Detect which cell encompasses the target text, then output its (X, Y) center coordinate. 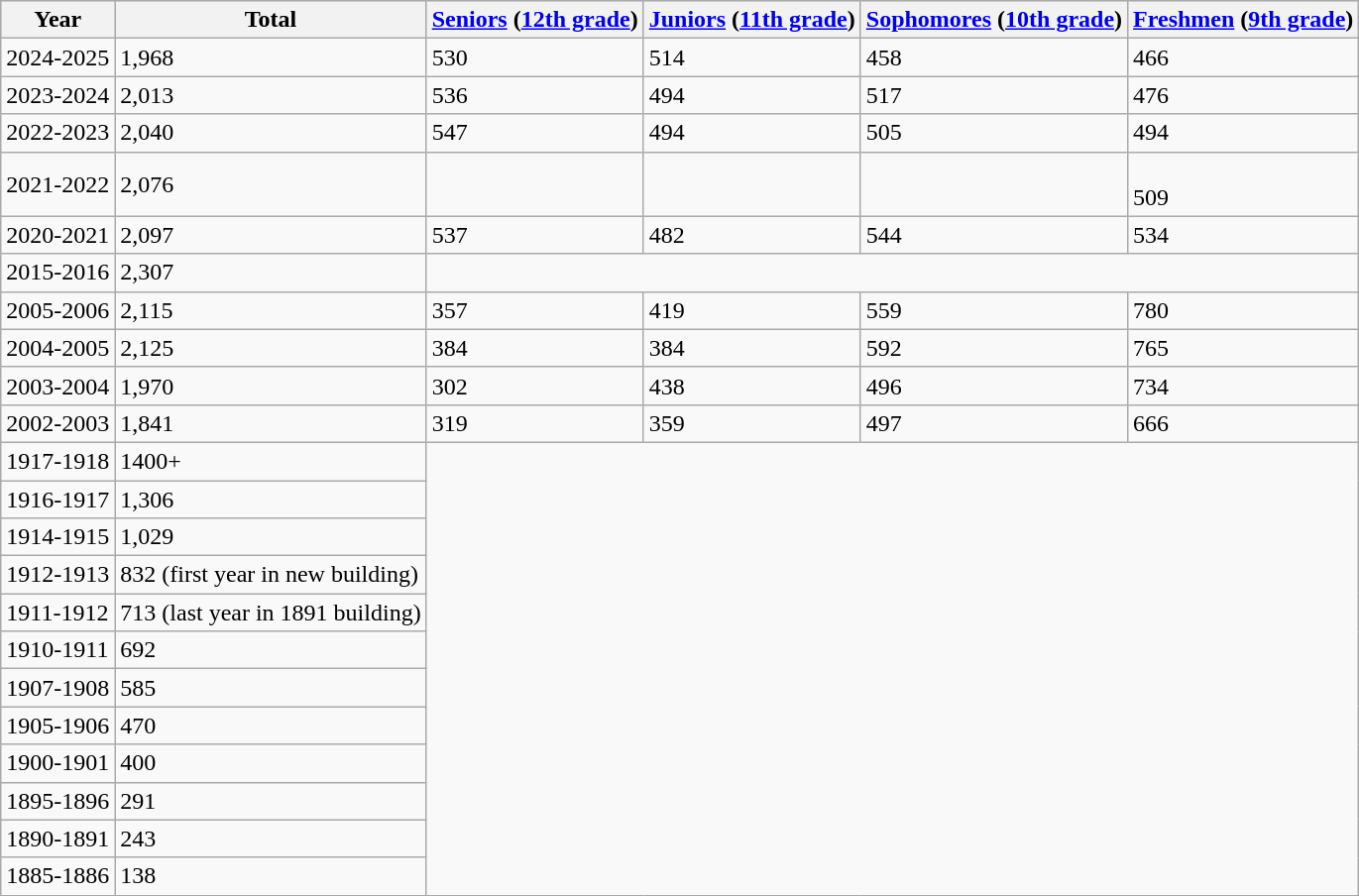
1917-1918 (57, 461)
2020-2021 (57, 235)
2002-2003 (57, 423)
1885-1886 (57, 876)
438 (751, 386)
509 (1243, 184)
2,076 (271, 184)
2021-2022 (57, 184)
Freshmen (9th grade) (1243, 20)
765 (1243, 348)
1890-1891 (57, 839)
780 (1243, 310)
319 (535, 423)
2004-2005 (57, 348)
2,307 (271, 273)
734 (1243, 386)
2022-2023 (57, 133)
470 (271, 726)
666 (1243, 423)
530 (535, 57)
Seniors (12th grade) (535, 20)
496 (993, 386)
1,968 (271, 57)
547 (535, 133)
2024-2025 (57, 57)
2,097 (271, 235)
1895-1896 (57, 801)
359 (751, 423)
517 (993, 95)
832 (first year in new building) (271, 575)
419 (751, 310)
592 (993, 348)
243 (271, 839)
713 (last year in 1891 building) (271, 613)
466 (1243, 57)
514 (751, 57)
1,029 (271, 537)
585 (271, 688)
2,115 (271, 310)
400 (271, 763)
544 (993, 235)
Year (57, 20)
302 (535, 386)
138 (271, 876)
1914-1915 (57, 537)
1,970 (271, 386)
Juniors (11th grade) (751, 20)
2,125 (271, 348)
Sophomores (10th grade) (993, 20)
357 (535, 310)
2,013 (271, 95)
2005-2006 (57, 310)
559 (993, 310)
1905-1906 (57, 726)
2023-2024 (57, 95)
537 (535, 235)
1,841 (271, 423)
1912-1913 (57, 575)
1911-1912 (57, 613)
1,306 (271, 499)
534 (1243, 235)
482 (751, 235)
Total (271, 20)
476 (1243, 95)
1910-1911 (57, 650)
2,040 (271, 133)
2015-2016 (57, 273)
458 (993, 57)
1907-1908 (57, 688)
692 (271, 650)
1400+ (271, 461)
536 (535, 95)
2003-2004 (57, 386)
505 (993, 133)
1916-1917 (57, 499)
1900-1901 (57, 763)
291 (271, 801)
497 (993, 423)
